From the cell containing the given text, extract its center point as [x, y] coordinate. 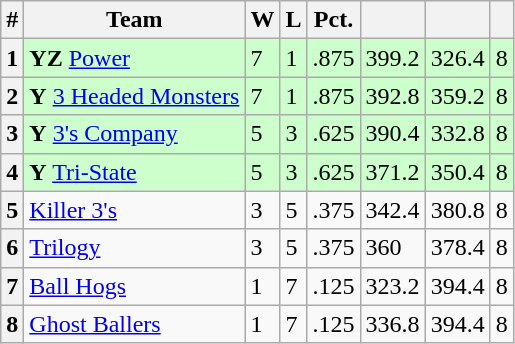
342.4 [392, 210]
# [12, 20]
Y Tri-State [134, 172]
YZ Power [134, 58]
390.4 [392, 134]
326.4 [458, 58]
380.8 [458, 210]
Killer 3's [134, 210]
4 [12, 172]
360 [392, 248]
371.2 [392, 172]
332.8 [458, 134]
Y 3's Company [134, 134]
L [294, 20]
Pct. [334, 20]
Y 3 Headed Monsters [134, 96]
359.2 [458, 96]
Trilogy [134, 248]
392.8 [392, 96]
323.2 [392, 286]
Ball Hogs [134, 286]
336.8 [392, 324]
Team [134, 20]
2 [12, 96]
W [262, 20]
350.4 [458, 172]
399.2 [392, 58]
378.4 [458, 248]
Ghost Ballers [134, 324]
6 [12, 248]
